Detect which cell encompasses the target text, then output its [X, Y] center coordinate. 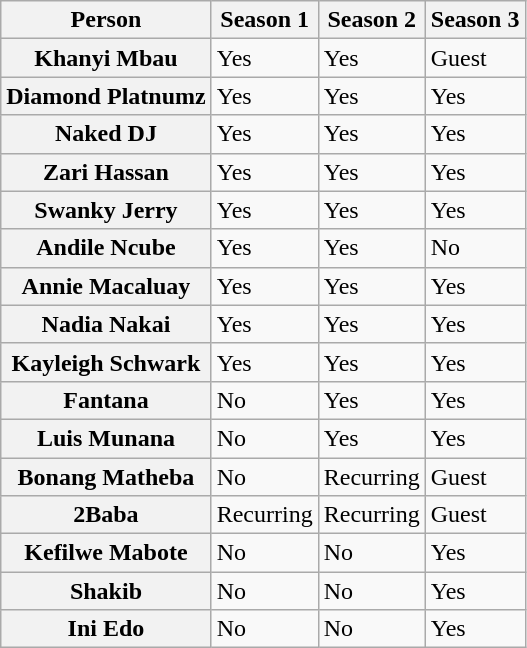
Season 2 [372, 20]
Annie Macaluay [106, 286]
Ini Edo [106, 629]
Person [106, 20]
Naked DJ [106, 134]
Fantana [106, 400]
Swanky Jerry [106, 210]
Nadia Nakai [106, 324]
2Baba [106, 515]
Kayleigh Schwark [106, 362]
Diamond Platnumz [106, 96]
Luis Munana [106, 438]
Kefilwe Mabote [106, 553]
Season 1 [264, 20]
Zari Hassan [106, 172]
Khanyi Mbau [106, 58]
Bonang Matheba [106, 477]
Shakib [106, 591]
Andile Ncube [106, 248]
Season 3 [475, 20]
